Output the [X, Y] coordinate of the center of the cell containing the given text.  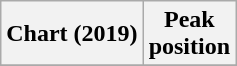
Chart (2019) [72, 34]
Peak position [189, 34]
